Determine the (X, Y) coordinate at the center of the cell enclosing the given text.  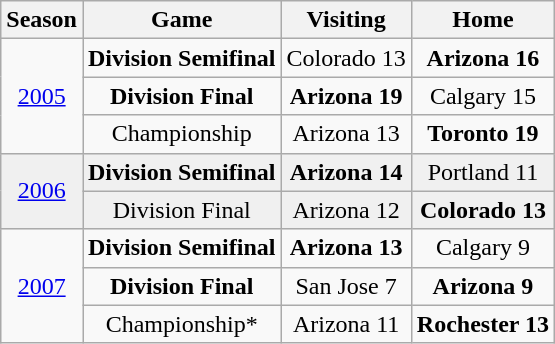
Game (181, 20)
2005 (42, 96)
Rochester 13 (482, 324)
Toronto 19 (482, 134)
2006 (42, 191)
Arizona 14 (346, 172)
Season (42, 20)
Championship* (181, 324)
Championship (181, 134)
Visiting (346, 20)
Arizona 12 (346, 210)
Arizona 11 (346, 324)
Arizona 19 (346, 96)
Portland 11 (482, 172)
Arizona 16 (482, 58)
Calgary 15 (482, 96)
Home (482, 20)
2007 (42, 286)
San Jose 7 (346, 286)
Arizona 9 (482, 286)
Calgary 9 (482, 248)
